Identify which cell holds the provided text, then report its (x, y) central coordinate. 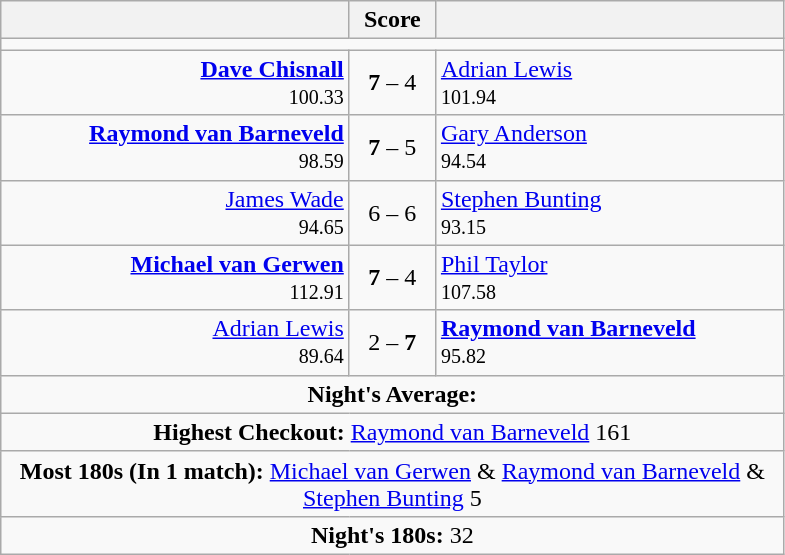
Dave Chisnall 100.33 (176, 82)
Night's Average: (392, 394)
2 – 7 (392, 342)
Adrian Lewis 101.94 (610, 82)
Adrian Lewis 89.64 (176, 342)
7 – 5 (392, 148)
Michael van Gerwen 112.91 (176, 278)
Score (392, 20)
Stephen Bunting 93.15 (610, 212)
Phil Taylor 107.58 (610, 278)
Raymond van Barneveld 95.82 (610, 342)
James Wade 94.65 (176, 212)
Most 180s (In 1 match): Michael van Gerwen & Raymond van Barneveld & Stephen Bunting 5 (392, 484)
Night's 180s: 32 (392, 535)
Gary Anderson 94.54 (610, 148)
6 – 6 (392, 212)
Highest Checkout: Raymond van Barneveld 161 (392, 432)
Raymond van Barneveld 98.59 (176, 148)
